Detect which cell encompasses the target text, then output its [x, y] center coordinate. 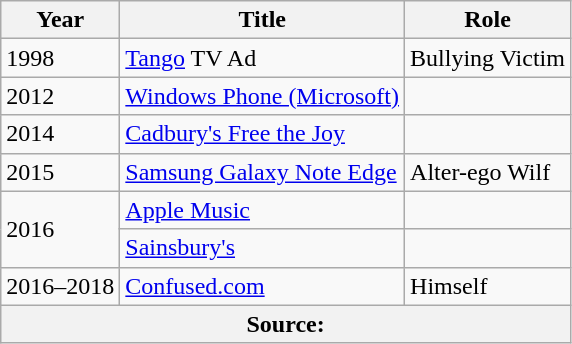
2015 [60, 172]
2016 [60, 229]
Confused.com [262, 286]
2014 [60, 134]
Sainsbury's [262, 248]
Samsung Galaxy Note Edge [262, 172]
Title [262, 20]
Windows Phone (Microsoft) [262, 96]
Cadbury's Free the Joy [262, 134]
Alter-ego Wilf [488, 172]
Year [60, 20]
Role [488, 20]
Bullying Victim [488, 58]
Himself [488, 286]
2012 [60, 96]
Tango TV Ad [262, 58]
Source: [286, 324]
Apple Music [262, 210]
2016–2018 [60, 286]
1998 [60, 58]
